From the cell containing the given text, extract its center point as (x, y) coordinate. 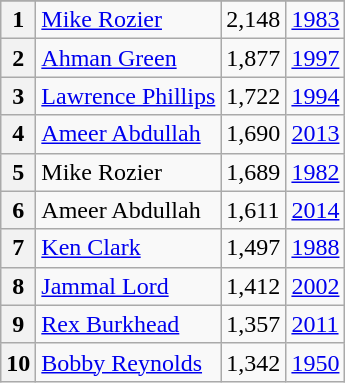
9 (18, 324)
1,342 (254, 362)
2002 (316, 286)
7 (18, 248)
8 (18, 286)
1,877 (254, 58)
1988 (316, 248)
Jammal Lord (128, 286)
1,497 (254, 248)
1950 (316, 362)
Rex Burkhead (128, 324)
6 (18, 210)
5 (18, 172)
Lawrence Phillips (128, 96)
2 (18, 58)
1,611 (254, 210)
Ahman Green (128, 58)
2014 (316, 210)
2,148 (254, 20)
1,722 (254, 96)
2011 (316, 324)
1983 (316, 20)
10 (18, 362)
1,357 (254, 324)
1997 (316, 58)
4 (18, 134)
3 (18, 96)
1994 (316, 96)
1,690 (254, 134)
1,412 (254, 286)
1982 (316, 172)
2013 (316, 134)
Ken Clark (128, 248)
1,689 (254, 172)
Bobby Reynolds (128, 362)
1 (18, 20)
